Find where the given text appears and provide that cell's center as (x, y) coordinate. 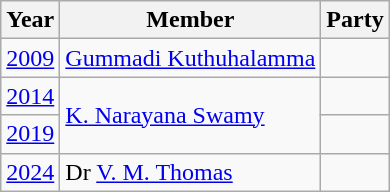
2024 (30, 172)
2014 (30, 96)
2019 (30, 134)
Dr V. M. Thomas (190, 172)
K. Narayana Swamy (190, 115)
Year (30, 20)
Gummadi Kuthuhalamma (190, 58)
2009 (30, 58)
Member (190, 20)
Party (355, 20)
